Extract the [X, Y] coordinate from the center of the cell holding the provided text.  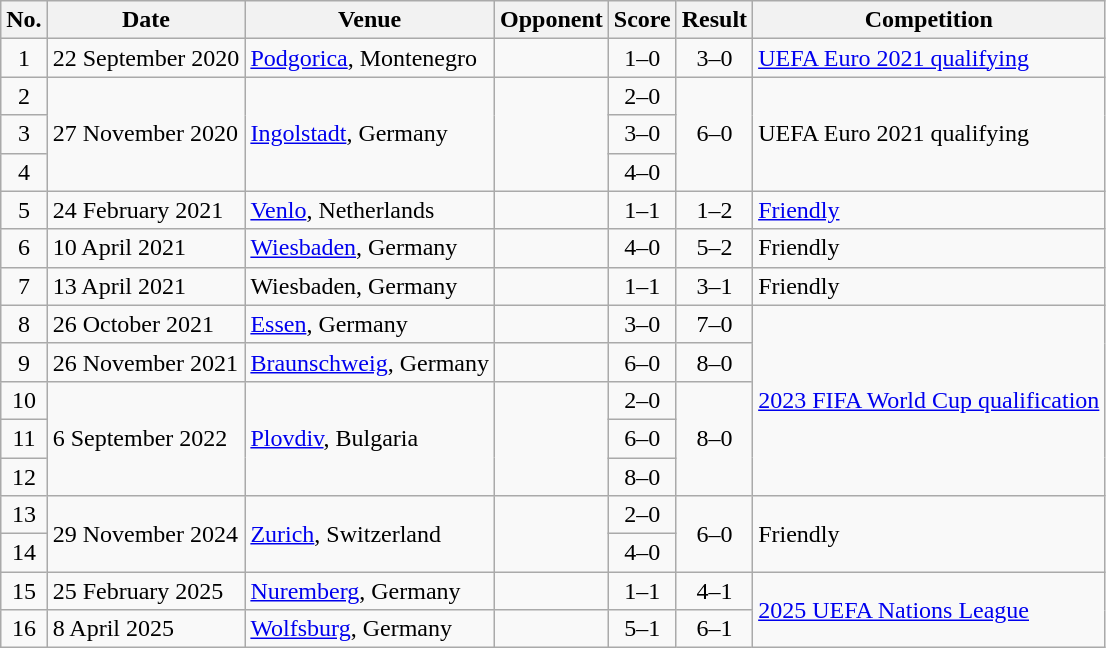
Result [714, 20]
16 [24, 629]
Venlo, Netherlands [370, 210]
15 [24, 591]
12 [24, 477]
14 [24, 553]
Zurich, Switzerland [370, 534]
1 [24, 58]
2 [24, 96]
2025 UEFA Nations League [929, 610]
27 November 2020 [146, 134]
8 April 2025 [146, 629]
Date [146, 20]
Score [642, 20]
Podgorica, Montenegro [370, 58]
10 [24, 400]
4 [24, 172]
6 September 2022 [146, 438]
Plovdiv, Bulgaria [370, 438]
Opponent [552, 20]
Venue [370, 20]
7 [24, 286]
11 [24, 438]
26 November 2021 [146, 362]
No. [24, 20]
10 April 2021 [146, 248]
26 October 2021 [146, 324]
Wolfsburg, Germany [370, 629]
8 [24, 324]
4–1 [714, 591]
5–1 [642, 629]
Competition [929, 20]
13 [24, 515]
13 April 2021 [146, 286]
1–2 [714, 210]
6 [24, 248]
Essen, Germany [370, 324]
Ingolstadt, Germany [370, 134]
3 [24, 134]
22 September 2020 [146, 58]
Braunschweig, Germany [370, 362]
6–1 [714, 629]
25 February 2025 [146, 591]
5 [24, 210]
1–0 [642, 58]
5–2 [714, 248]
24 February 2021 [146, 210]
7–0 [714, 324]
29 November 2024 [146, 534]
3–1 [714, 286]
9 [24, 362]
2023 FIFA World Cup qualification [929, 400]
Nuremberg, Germany [370, 591]
